Identify which cell holds the provided text, then report its (x, y) central coordinate. 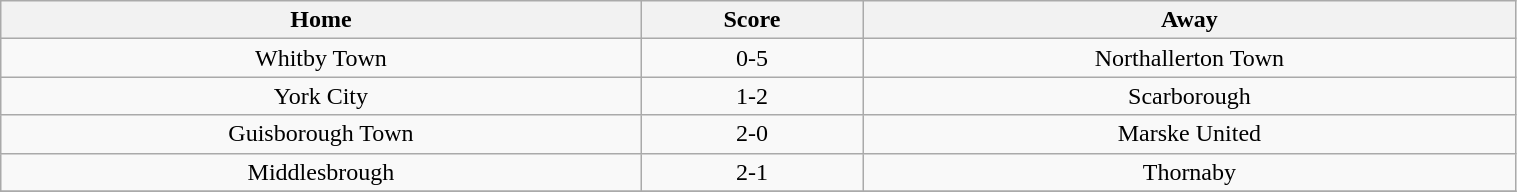
York City (321, 96)
Score (752, 20)
Scarborough (1190, 96)
Home (321, 20)
2-1 (752, 172)
2-0 (752, 134)
Middlesbrough (321, 172)
Away (1190, 20)
0-5 (752, 58)
Whitby Town (321, 58)
Thornaby (1190, 172)
1-2 (752, 96)
Marske United (1190, 134)
Northallerton Town (1190, 58)
Guisborough Town (321, 134)
